Determine the (x, y) coordinate at the center of the cell enclosing the given text.  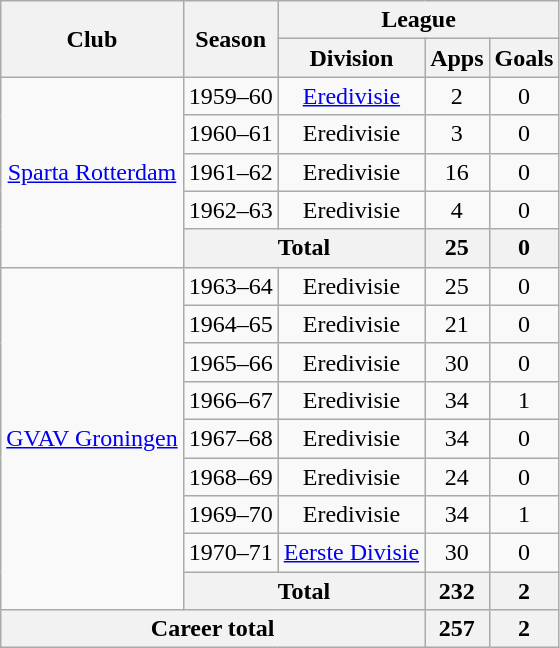
Club (92, 39)
Career total (213, 629)
1970–71 (230, 553)
1960–61 (230, 134)
1966–67 (230, 400)
21 (457, 324)
232 (457, 591)
1964–65 (230, 324)
Eerste Divisie (351, 553)
257 (457, 629)
1969–70 (230, 515)
1967–68 (230, 438)
16 (457, 172)
1963–64 (230, 286)
Apps (457, 58)
Goals (524, 58)
1968–69 (230, 477)
1965–66 (230, 362)
GVAV Groningen (92, 438)
Division (351, 58)
Sparta Rotterdam (92, 172)
1962–63 (230, 210)
4 (457, 210)
24 (457, 477)
League (418, 20)
1961–62 (230, 172)
1959–60 (230, 96)
Season (230, 39)
3 (457, 134)
